Determine the (x, y) coordinate at the center of the cell enclosing the given text.  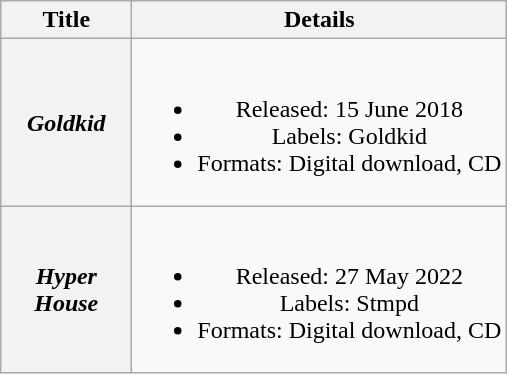
Goldkid (66, 122)
Details (320, 20)
Released: 15 June 2018Labels: GoldkidFormats: Digital download, CD (320, 122)
Title (66, 20)
Released: 27 May 2022Labels: StmpdFormats: Digital download, CD (320, 290)
Hyper House (66, 290)
